Provide the (x, y) coordinate of the cell's center where the given text is located.  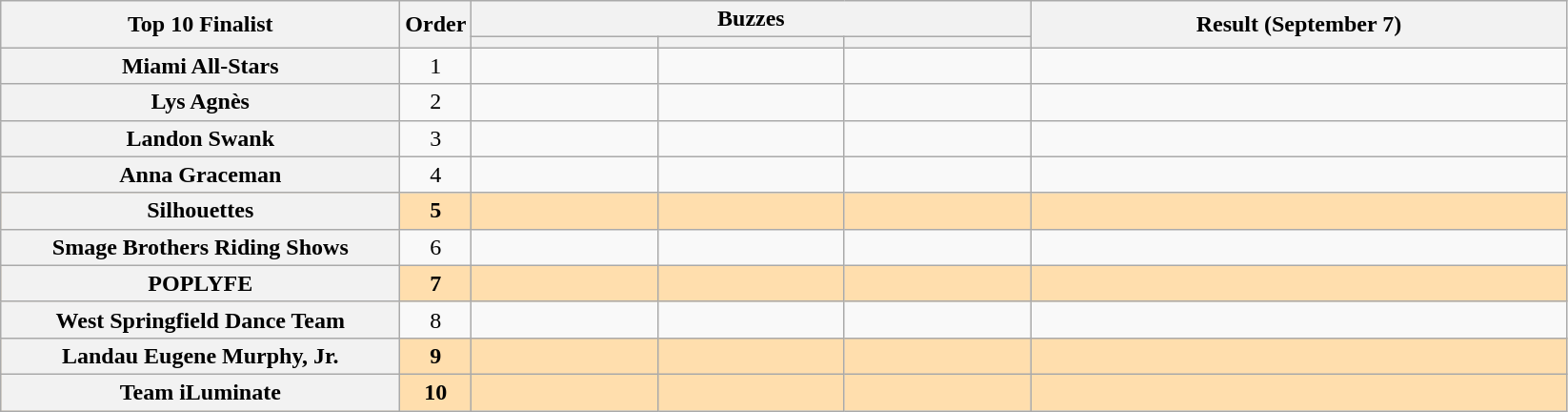
5 (436, 211)
Silhouettes (200, 211)
Landon Swank (200, 138)
1 (436, 66)
4 (436, 175)
Top 10 Finalist (200, 25)
8 (436, 319)
Order (436, 25)
10 (436, 392)
Lys Agnès (200, 102)
Buzzes (751, 19)
7 (436, 283)
West Springfield Dance Team (200, 319)
3 (436, 138)
Landau Eugene Murphy, Jr. (200, 356)
Anna Graceman (200, 175)
Miami All-Stars (200, 66)
6 (436, 247)
9 (436, 356)
Team iLuminate (200, 392)
POPLYFE (200, 283)
Smage Brothers Riding Shows (200, 247)
2 (436, 102)
Result (September 7) (1299, 25)
